Return the (X, Y) coordinate for the center point of the cell that contains the specified text.  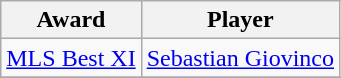
Player (240, 20)
MLS Best XI (71, 58)
Sebastian Giovinco (240, 58)
Award (71, 20)
